Find where the given text appears and provide that cell's center as (X, Y) coordinate. 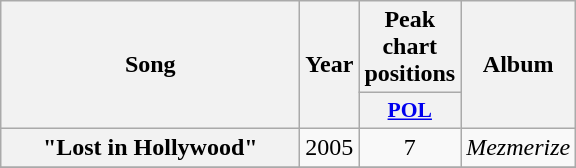
7 (410, 147)
Mezmerize (518, 147)
Song (150, 65)
2005 (330, 147)
POL (410, 111)
"Lost in Hollywood" (150, 147)
Peak chart positions (410, 47)
Year (330, 65)
Album (518, 65)
